Output the (x, y) coordinate of the center of the cell containing the given text.  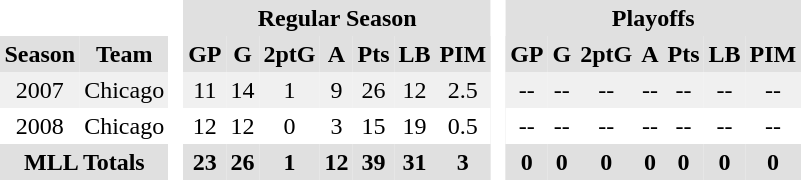
39 (374, 162)
9 (336, 90)
2.5 (463, 90)
0.5 (463, 126)
2007 (40, 90)
Regular Season (338, 18)
15 (374, 126)
23 (205, 162)
11 (205, 90)
Team (124, 54)
31 (414, 162)
Season (40, 54)
14 (242, 90)
2008 (40, 126)
MLL Totals (84, 162)
19 (414, 126)
Playoffs (654, 18)
